Determine the (X, Y) coordinate at the center of the cell enclosing the given text.  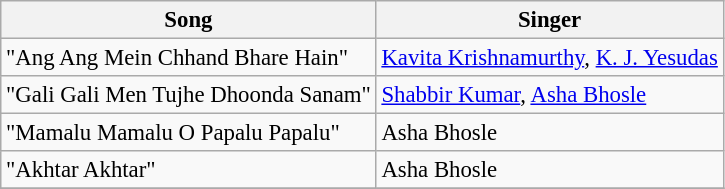
"Gali Gali Men Tujhe Dhoonda Sanam" (188, 95)
"Mamalu Mamalu O Papalu Papalu" (188, 133)
"Akhtar Akhtar" (188, 170)
Singer (550, 20)
"Ang Ang Mein Chhand Bhare Hain" (188, 58)
Shabbir Kumar, Asha Bhosle (550, 95)
Song (188, 20)
Kavita Krishnamurthy, K. J. Yesudas (550, 58)
